Capture the cell that displays the provided text and extract its (x, y) central coordinate. 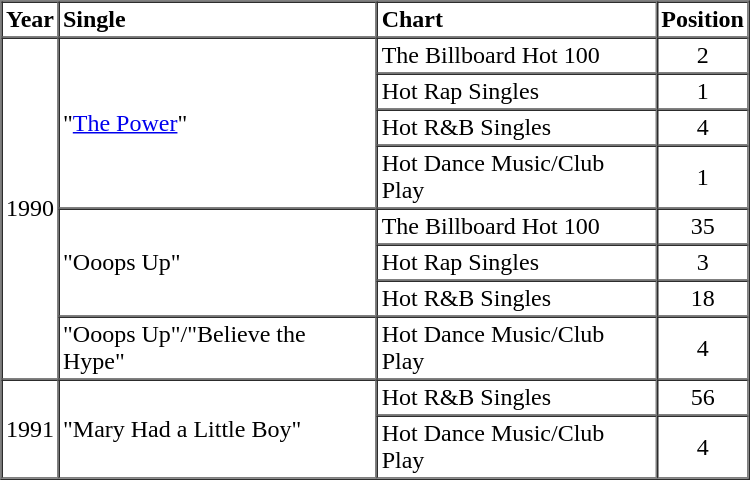
Chart (517, 20)
"The Power" (218, 124)
"Ooops Up" (218, 262)
56 (703, 398)
"Ooops Up"/"Believe the Hype" (218, 348)
Position (703, 20)
Year (30, 20)
2 (703, 56)
1991 (30, 430)
18 (703, 298)
"Mary Had a Little Boy" (218, 430)
35 (703, 226)
3 (703, 262)
Single (218, 20)
1990 (30, 209)
